Capture the cell that displays the provided text and extract its (X, Y) central coordinate. 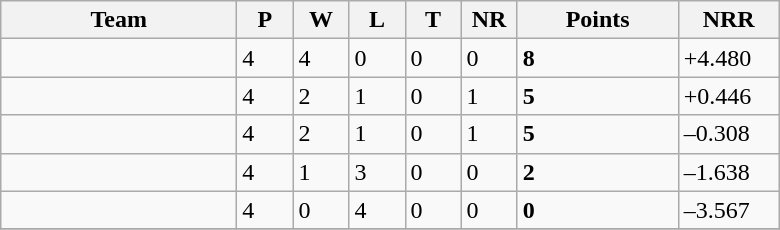
3 (377, 172)
NRR (728, 20)
T (433, 20)
Points (598, 20)
Team (119, 20)
W (321, 20)
P (265, 20)
NR (489, 20)
+4.480 (728, 58)
L (377, 20)
8 (598, 58)
+0.446 (728, 96)
–1.638 (728, 172)
–3.567 (728, 210)
–0.308 (728, 134)
